Locate the cell with the specified text and output its [X, Y] center coordinate. 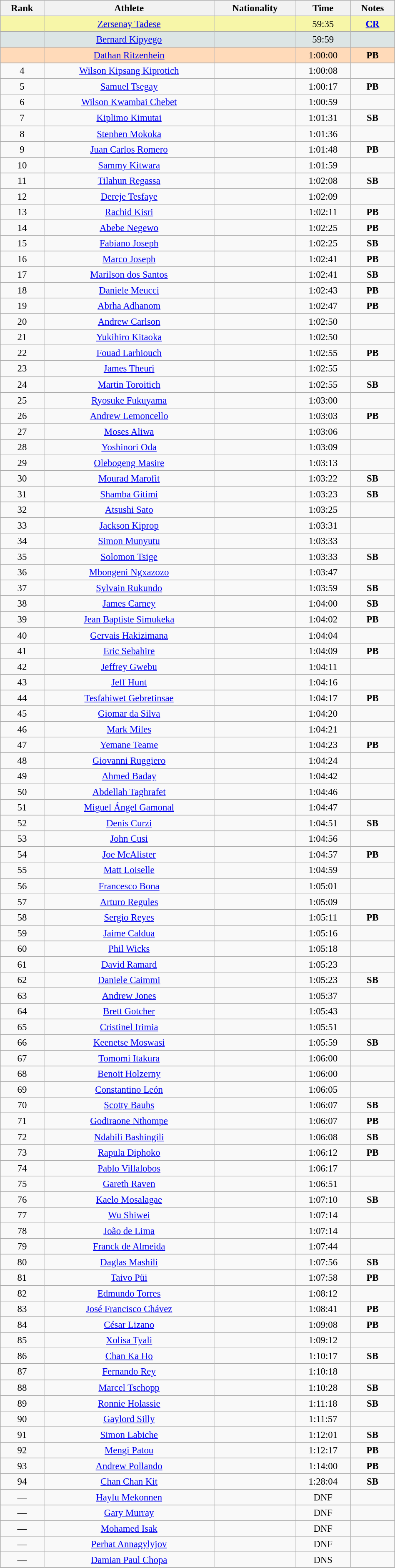
19 [22, 306]
73 [22, 1152]
1:04:09 [323, 651]
Jeffrey Gwebu [129, 667]
29 [22, 463]
Notes [372, 8]
José Francisco Chávez [129, 1309]
46 [22, 729]
1:04:16 [323, 682]
1:05:16 [323, 933]
1:03:23 [323, 494]
Miguel Ángel Gamonal [129, 808]
Benoit Holzerny [129, 1074]
24 [22, 384]
Sergio Reyes [129, 917]
Ronnie Holassie [129, 1403]
1:02:08 [323, 181]
1:08:41 [323, 1309]
1:02:09 [323, 196]
17 [22, 275]
1:03:22 [323, 479]
1:04:59 [323, 871]
Fabiano Joseph [129, 243]
35 [22, 557]
1:14:00 [323, 1466]
Sylvain Rukundo [129, 588]
Abdellah Taghrafet [129, 792]
Simon Labiche [129, 1435]
Chan Chan Kit [129, 1482]
76 [22, 1199]
57 [22, 902]
67 [22, 1059]
92 [22, 1450]
54 [22, 855]
65 [22, 1027]
1:03:13 [323, 463]
64 [22, 1011]
1:04:46 [323, 792]
Abrha Adhanom [129, 306]
1:04:20 [323, 714]
1:06:51 [323, 1184]
1:04:47 [323, 808]
Atsushi Sato [129, 510]
Simon Munyutu [129, 541]
1:00:17 [323, 87]
36 [22, 572]
Jaime Caldua [129, 933]
68 [22, 1074]
John Cusi [129, 839]
1:06:17 [323, 1168]
Phil Wicks [129, 949]
47 [22, 745]
81 [22, 1278]
30 [22, 479]
56 [22, 886]
Fernando Rey [129, 1372]
Tomomi Itakura [129, 1059]
Joe McAlister [129, 855]
Perhat Annagylyjov [129, 1544]
Haylu Mekonnen [129, 1497]
1:02:47 [323, 306]
Chan Ka Ho [129, 1356]
Moses Aliwa [129, 432]
1:28:04 [323, 1482]
Samuel Tsegay [129, 87]
Yoshinori Oda [129, 447]
83 [22, 1309]
13 [22, 212]
72 [22, 1137]
1:03:03 [323, 416]
Ahmed Baday [129, 776]
Kiplimo Kimutai [129, 118]
Daniele Caimmi [129, 980]
1:06:08 [323, 1137]
Tesfahiwet Gebretinsae [129, 698]
Cristinel Irimia [129, 1027]
1:02:11 [323, 212]
28 [22, 447]
Zersenay Tadese [129, 24]
1:07:44 [323, 1247]
38 [22, 604]
1:01:36 [323, 134]
James Theuri [129, 369]
Dereje Tesfaye [129, 196]
42 [22, 667]
45 [22, 714]
Rachid Kisri [129, 212]
10 [22, 165]
Abebe Negewo [129, 228]
93 [22, 1466]
90 [22, 1419]
Eric Sebahire [129, 651]
DNS [323, 1560]
1:03:00 [323, 400]
58 [22, 917]
1:04:04 [323, 635]
50 [22, 792]
77 [22, 1215]
69 [22, 1090]
Daniele Meucci [129, 291]
1:03:31 [323, 526]
Keenetse Moswasi [129, 1043]
Gervais Hakizimana [129, 635]
Dathan Ritzenhein [129, 55]
Yukihiro Kitaoka [129, 337]
1:08:12 [323, 1294]
Mbongeni Ngxazozo [129, 572]
5 [22, 87]
1:00:00 [323, 55]
Andrew Jones [129, 996]
Ryosuke Fukuyama [129, 400]
Gareth Raven [129, 1184]
1:11:57 [323, 1419]
1:07:56 [323, 1262]
1:04:21 [323, 729]
James Carney [129, 604]
34 [22, 541]
João de Lima [129, 1231]
91 [22, 1435]
Rapula Diphoko [129, 1152]
Constantino León [129, 1090]
Fouad Larhiouch [129, 353]
Pablo Villalobos [129, 1168]
Jackson Kiprop [129, 526]
87 [22, 1372]
1:04:56 [323, 839]
1:04:51 [323, 823]
1:09:08 [323, 1325]
7 [22, 118]
1:05:01 [323, 886]
63 [22, 996]
85 [22, 1340]
59 [22, 933]
1:05:37 [323, 996]
21 [22, 337]
1:00:08 [323, 71]
Damian Paul Chopa [129, 1560]
1:05:43 [323, 1011]
Matt Loiselle [129, 871]
1:01:48 [323, 149]
Wilson Kwambai Chebet [129, 102]
Jeff Hunt [129, 682]
1:12:01 [323, 1435]
Andrew Carlson [129, 322]
27 [22, 432]
59:59 [323, 40]
Marco Joseph [129, 259]
25 [22, 400]
1:05:11 [323, 917]
1:10:17 [323, 1356]
15 [22, 243]
Mengi Patou [129, 1450]
14 [22, 228]
1:02:43 [323, 291]
Stephen Mokoka [129, 134]
37 [22, 588]
César Lizano [129, 1325]
Andrew Pollando [129, 1466]
Mourad Marofit [129, 479]
Tilahun Regassa [129, 181]
66 [22, 1043]
60 [22, 949]
Jean Baptiste Simukeka [129, 620]
80 [22, 1262]
Kaelo Mosalagae [129, 1199]
Andrew Lemoncello [129, 416]
1:01:59 [323, 165]
59:35 [323, 24]
Sammy Kitwara [129, 165]
Time [323, 8]
32 [22, 510]
75 [22, 1184]
Rank [22, 8]
94 [22, 1482]
1:10:18 [323, 1372]
Denis Curzi [129, 823]
48 [22, 760]
1:03:09 [323, 447]
26 [22, 416]
18 [22, 291]
Franck de Almeida [129, 1247]
Wilson Kipsang Kiprotich [129, 71]
1:04:02 [323, 620]
12 [22, 196]
Solomon Tsige [129, 557]
Nationality [255, 8]
Giomar da Silva [129, 714]
62 [22, 980]
74 [22, 1168]
Ndabili Bashingili [129, 1137]
1:04:23 [323, 745]
31 [22, 494]
39 [22, 620]
89 [22, 1403]
Wu Shiwei [129, 1215]
16 [22, 259]
Gaylord Silly [129, 1419]
Edmundo Torres [129, 1294]
1:09:12 [323, 1340]
20 [22, 322]
52 [22, 823]
Brett Gotcher [129, 1011]
11 [22, 181]
33 [22, 526]
41 [22, 651]
55 [22, 871]
84 [22, 1325]
44 [22, 698]
Martin Toroitich [129, 384]
88 [22, 1387]
1:07:10 [323, 1199]
Godiraone Nthompe [129, 1121]
Arturo Regules [129, 902]
1:04:17 [323, 698]
51 [22, 808]
1:06:12 [323, 1152]
40 [22, 635]
CR [372, 24]
1:03:25 [323, 510]
79 [22, 1247]
43 [22, 682]
Mohamed Isak [129, 1529]
9 [22, 149]
1:03:59 [323, 588]
1:00:59 [323, 102]
Gary Murray [129, 1513]
49 [22, 776]
1:05:51 [323, 1027]
1:06:05 [323, 1090]
1:10:28 [323, 1387]
22 [22, 353]
53 [22, 839]
1:12:17 [323, 1450]
1:04:42 [323, 776]
1:05:18 [323, 949]
David Ramard [129, 964]
1:03:47 [323, 572]
6 [22, 102]
Juan Carlos Romero [129, 149]
82 [22, 1294]
8 [22, 134]
Yemane Teame [129, 745]
Bernard Kipyego [129, 40]
Xolisa Tyali [129, 1340]
Scotty Bauhs [129, 1105]
4 [22, 71]
1:04:57 [323, 855]
Athlete [129, 8]
1:03:06 [323, 432]
Marilson dos Santos [129, 275]
78 [22, 1231]
23 [22, 369]
1:05:09 [323, 902]
86 [22, 1356]
1:07:58 [323, 1278]
1:11:18 [323, 1403]
Mark Miles [129, 729]
1:01:31 [323, 118]
Olebogeng Masire [129, 463]
70 [22, 1105]
Shamba Gitimi [129, 494]
1:04:11 [323, 667]
71 [22, 1121]
1:04:24 [323, 760]
1:04:00 [323, 604]
1:05:59 [323, 1043]
Giovanni Ruggiero [129, 760]
Marcel Tschopp [129, 1387]
Francesco Bona [129, 886]
61 [22, 964]
Taivo Püi [129, 1278]
Daglas Mashili [129, 1262]
